Scan for the cell matching the given text and deliver its (x, y) coordinate at center. 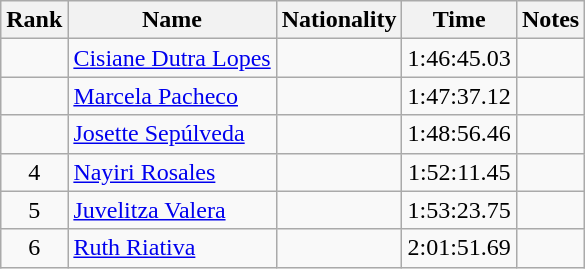
Nationality (339, 20)
1:48:56.46 (459, 134)
Juvelitza Valera (172, 210)
5 (34, 210)
Marcela Pacheco (172, 96)
Time (459, 20)
Rank (34, 20)
Cisiane Dutra Lopes (172, 58)
Notes (550, 20)
Josette Sepúlveda (172, 134)
Name (172, 20)
1:47:37.12 (459, 96)
Ruth Riativa (172, 248)
6 (34, 248)
1:53:23.75 (459, 210)
2:01:51.69 (459, 248)
Nayiri Rosales (172, 172)
4 (34, 172)
1:52:11.45 (459, 172)
1:46:45.03 (459, 58)
